From the cell containing the given text, extract its center point as (x, y) coordinate. 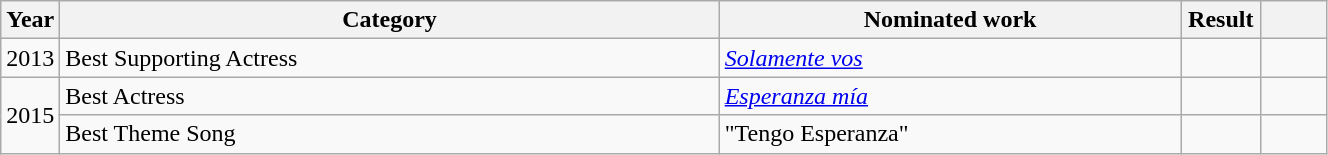
Best Theme Song (390, 134)
Best Actress (390, 96)
2013 (30, 58)
Nominated work (950, 20)
Best Supporting Actress (390, 58)
Esperanza mía (950, 96)
Year (30, 20)
Solamente vos (950, 58)
Result (1221, 20)
Category (390, 20)
"Tengo Esperanza" (950, 134)
2015 (30, 115)
